Search for the cell housing the specified text and yield its (X, Y) center coordinate. 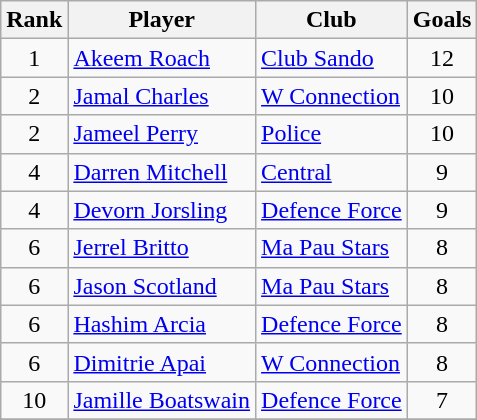
Club Sando (332, 58)
Akeem Roach (162, 58)
Jamal Charles (162, 96)
Club (332, 20)
Hashim Arcia (162, 324)
1 (34, 58)
Rank (34, 20)
7 (442, 400)
Darren Mitchell (162, 172)
Goals (442, 20)
Devorn Jorsling (162, 210)
Jameel Perry (162, 134)
Jerrel Britto (162, 248)
Central (332, 172)
Jason Scotland (162, 286)
Police (332, 134)
12 (442, 58)
Player (162, 20)
Dimitrie Apai (162, 362)
Jamille Boatswain (162, 400)
